Search for the cell housing the specified text and yield its (X, Y) center coordinate. 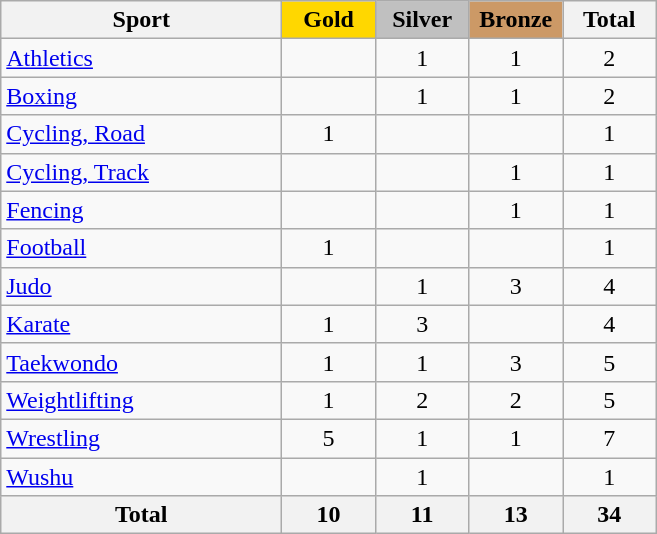
Boxing (142, 96)
Silver (422, 20)
Wushu (142, 477)
7 (609, 438)
13 (516, 515)
Taekwondo (142, 362)
Karate (142, 324)
Sport (142, 20)
10 (329, 515)
34 (609, 515)
Wrestling (142, 438)
11 (422, 515)
Bronze (516, 20)
Cycling, Road (142, 134)
Cycling, Track (142, 172)
Athletics (142, 58)
Judo (142, 286)
Fencing (142, 210)
Gold (329, 20)
Weightlifting (142, 400)
Football (142, 248)
